Output the (x, y) coordinate of the center of the cell containing the given text.  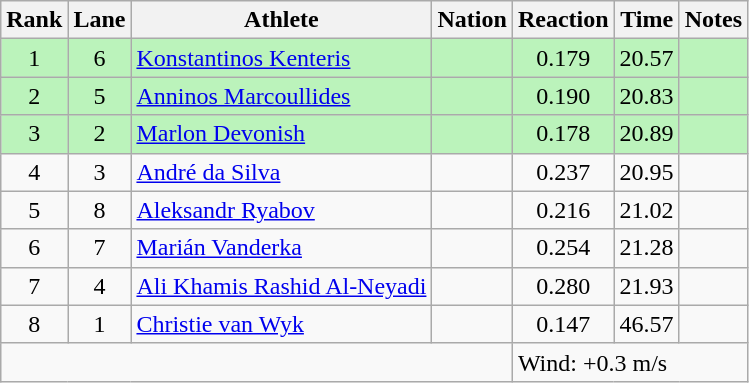
Lane (100, 20)
21.93 (646, 286)
0.216 (563, 210)
Marlon Devonish (282, 134)
Athlete (282, 20)
Ali Khamis Rashid Al-Neyadi (282, 286)
21.28 (646, 248)
Notes (713, 20)
0.190 (563, 96)
Time (646, 20)
Nation (472, 20)
21.02 (646, 210)
Aleksandr Ryabov (282, 210)
Christie van Wyk (282, 324)
20.57 (646, 58)
0.179 (563, 58)
Rank (34, 20)
20.95 (646, 172)
Anninos Marcoullides (282, 96)
Konstantinos Kenteris (282, 58)
Reaction (563, 20)
0.254 (563, 248)
André da Silva (282, 172)
46.57 (646, 324)
Wind: +0.3 m/s (630, 362)
0.147 (563, 324)
0.237 (563, 172)
0.178 (563, 134)
20.89 (646, 134)
20.83 (646, 96)
0.280 (563, 286)
Marián Vanderka (282, 248)
